Search for the cell housing the specified text and yield its (x, y) center coordinate. 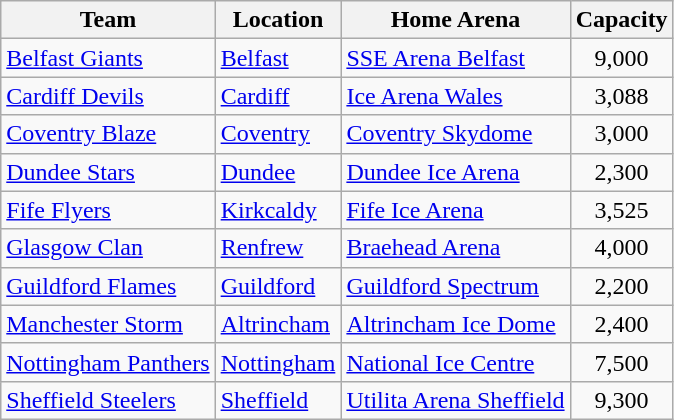
Cardiff (278, 96)
Location (278, 20)
Utilita Arena Sheffield (456, 400)
Dundee Ice Arena (456, 172)
Altrincham (278, 324)
Glasgow Clan (108, 248)
Guildford Spectrum (456, 286)
Renfrew (278, 248)
Coventry (278, 134)
Sheffield (278, 400)
2,200 (622, 286)
3,000 (622, 134)
Capacity (622, 20)
Guildford (278, 286)
SSE Arena Belfast (456, 58)
Nottingham (278, 362)
9,000 (622, 58)
Dundee (278, 172)
2,400 (622, 324)
Nottingham Panthers (108, 362)
7,500 (622, 362)
3,088 (622, 96)
Fife Flyers (108, 210)
Fife Ice Arena (456, 210)
Team (108, 20)
Home Arena (456, 20)
Manchester Storm (108, 324)
Coventry Blaze (108, 134)
Altrincham Ice Dome (456, 324)
4,000 (622, 248)
National Ice Centre (456, 362)
Guildford Flames (108, 286)
Kirkcaldy (278, 210)
Coventry Skydome (456, 134)
Sheffield Steelers (108, 400)
Cardiff Devils (108, 96)
Belfast (278, 58)
3,525 (622, 210)
Belfast Giants (108, 58)
9,300 (622, 400)
Ice Arena Wales (456, 96)
Dundee Stars (108, 172)
2,300 (622, 172)
Braehead Arena (456, 248)
